Output the (X, Y) coordinate of the center of the cell containing the given text.  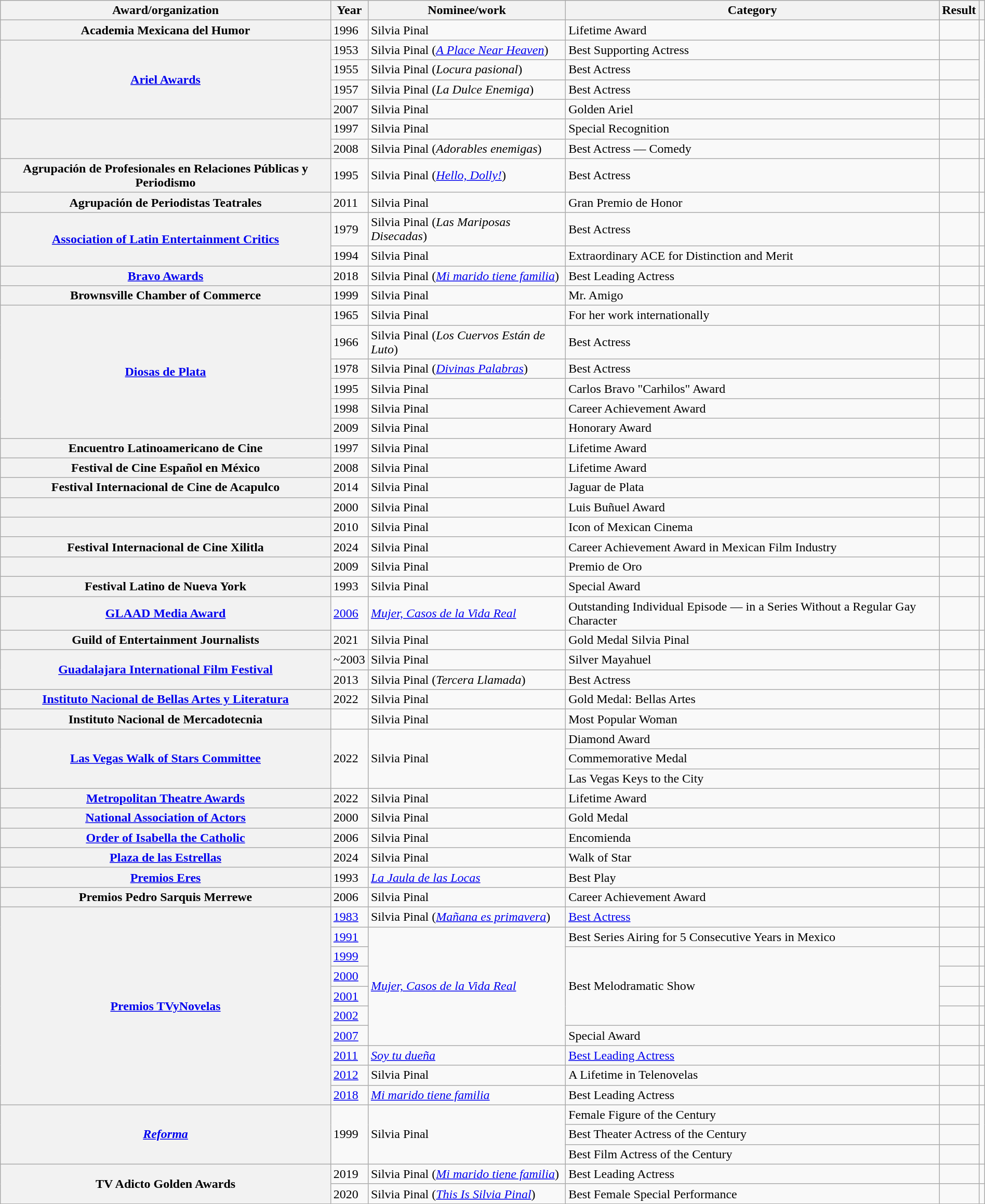
Result (959, 10)
Encuentro Latinoamericano de Cine (166, 448)
Silvia Pinal (Adorables enemigas) (467, 149)
Festival de Cine Español en México (166, 468)
Silvia Pinal (Hello, Dolly!) (467, 176)
Best Actress — Comedy (752, 149)
2001 (349, 996)
Honorary Award (752, 428)
Silvia Pinal (La Dulce Enemiga) (467, 89)
Outstanding Individual Episode — in a Series Without a Regular Gay Character (752, 613)
Most Popular Woman (752, 719)
2014 (349, 487)
Extraordinary ACE for Distinction and Merit (752, 256)
1991 (349, 937)
Encomienda (752, 838)
Premios TVyNovelas (166, 1006)
1998 (349, 408)
Best Play (752, 877)
1978 (349, 369)
Silvia Pinal (Las Mariposas Disecadas) (467, 229)
Commemorative Medal (752, 759)
Agrupación de Profesionales en Relaciones Públicas y Periodismo (166, 176)
Agrupación de Periodistas Teatrales (166, 202)
La Jaula de las Locas (467, 877)
~2003 (349, 660)
Brownsville Chamber of Commerce (166, 296)
Silver Mayahuel (752, 660)
1957 (349, 89)
2002 (349, 1016)
Year (349, 10)
1966 (349, 342)
Festival Latino de Nueva York (166, 586)
Diamond Award (752, 739)
1983 (349, 917)
Gold Medal: Bellas Artes (752, 699)
Premios Eres (166, 877)
Best Female Special Performance (752, 1194)
Festival Internacional de Cine de Acapulco (166, 487)
Special Recognition (752, 129)
1979 (349, 229)
Premio de Oro (752, 566)
Luis Buñuel Award (752, 507)
Diosas de Plata (166, 372)
Female Figure of the Century (752, 1115)
2021 (349, 640)
Best Theater Actress of the Century (752, 1134)
Icon of Mexican Cinema (752, 527)
A Lifetime in Telenovelas (752, 1075)
Academia Mexicana del Humor (166, 30)
Walk of Star (752, 857)
Career Achievement Award in Mexican Film Industry (752, 547)
Bravo Awards (166, 276)
Guadalajara International Film Festival (166, 670)
1994 (349, 256)
Reforma (166, 1134)
Guild of Entertainment Journalists (166, 640)
Las Vegas Keys to the City (752, 778)
Silvia Pinal (This Is Silvia Pinal) (467, 1194)
Metropolitan Theatre Awards (166, 798)
2020 (349, 1194)
Silvia Pinal (Mañana es primavera) (467, 917)
Instituto Nacional de Mercadotecnia (166, 719)
Nominee/work (467, 10)
Carlos Bravo "Carhilos" Award (752, 389)
Soy tu dueña (467, 1055)
Award/organization (166, 10)
2013 (349, 680)
1996 (349, 30)
Silvia Pinal (Tercera Llamada) (467, 680)
Las Vegas Walk of Stars Committee (166, 759)
Plaza de las Estrellas (166, 857)
Premios Pedro Sarquis Merrewe (166, 897)
Best Film Actress of the Century (752, 1154)
Golden Ariel (752, 109)
Category (752, 10)
Best Series Airing for 5 Consecutive Years in Mexico (752, 937)
Silvia Pinal (Divinas Palabras) (467, 369)
Gold Medal Silvia Pinal (752, 640)
Order of Isabella the Catholic (166, 838)
Best Supporting Actress (752, 50)
Gran Premio de Honor (752, 202)
1965 (349, 315)
For her work internationally (752, 315)
Jaguar de Plata (752, 487)
Mr. Amigo (752, 296)
Best Melodramatic Show (752, 986)
National Association of Actors (166, 818)
TV Adicto Golden Awards (166, 1184)
Ariel Awards (166, 80)
Silvia Pinal (Locura pasional) (467, 70)
2010 (349, 527)
2012 (349, 1075)
Silvia Pinal (A Place Near Heaven) (467, 50)
Silvia Pinal (Los Cuervos Están de Luto) (467, 342)
Festival Internacional de Cine Xilitla (166, 547)
Mi marido tiene familia (467, 1095)
Instituto Nacional de Bellas Artes y Literatura (166, 699)
1953 (349, 50)
2019 (349, 1174)
Gold Medal (752, 818)
Association of Latin Entertainment Critics (166, 239)
1955 (349, 70)
GLAAD Media Award (166, 613)
